Return the (X, Y) coordinate for the center point of the cell that contains the specified text.  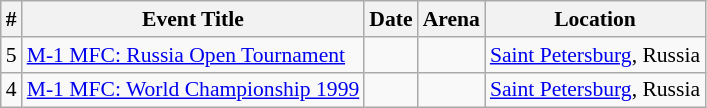
4 (12, 90)
M-1 MFC: Russia Open Tournament (194, 55)
# (12, 19)
Date (390, 19)
Location (595, 19)
Event Title (194, 19)
5 (12, 55)
Arena (452, 19)
M-1 MFC: World Championship 1999 (194, 90)
